Find where the given text appears and provide that cell's center as [x, y] coordinate. 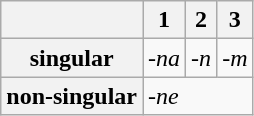
singular [72, 58]
1 [164, 20]
2 [202, 20]
-n [202, 58]
-m [235, 58]
-na [164, 58]
non-singular [72, 96]
3 [235, 20]
-ne [198, 96]
